Scan for the cell matching the given text and deliver its (X, Y) coordinate at center. 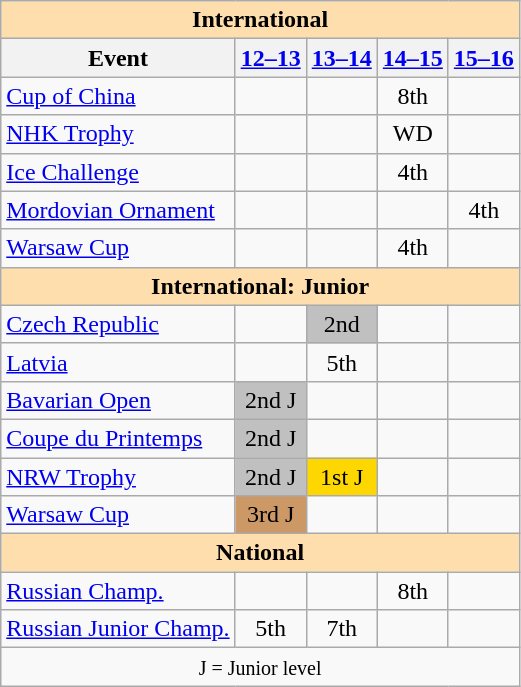
NHK Trophy (118, 134)
Cup of China (118, 96)
Coupe du Printemps (118, 438)
Ice Challenge (118, 172)
Russian Junior Champ. (118, 629)
NRW Trophy (118, 477)
13–14 (342, 58)
15–16 (484, 58)
2nd (342, 324)
1st J (342, 477)
3rd J (270, 515)
Latvia (118, 362)
7th (342, 629)
J = Junior level (260, 667)
Mordovian Ornament (118, 210)
Czech Republic (118, 324)
National (260, 553)
12–13 (270, 58)
14–15 (412, 58)
WD (412, 134)
Bavarian Open (118, 400)
Event (118, 58)
Russian Champ. (118, 591)
International (260, 20)
International: Junior (260, 286)
